Provide the (X, Y) coordinate of the cell's center where the given text is located.  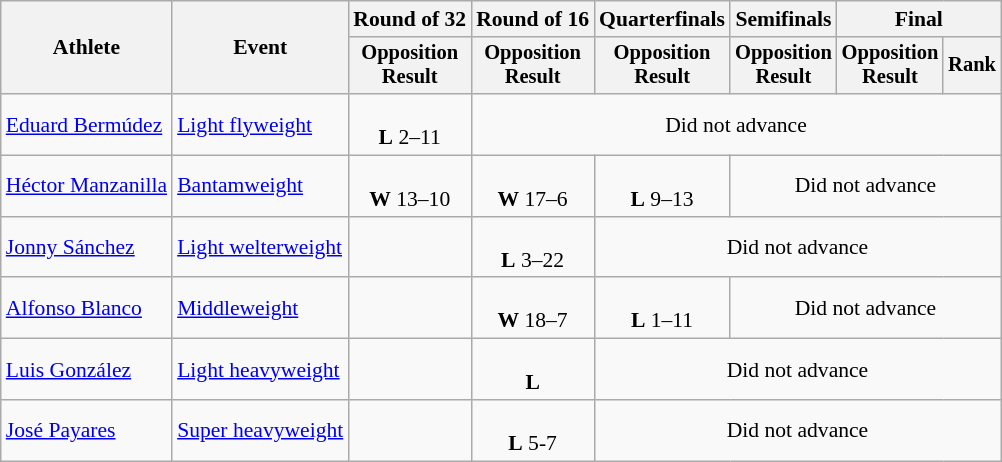
Héctor Manzanilla (86, 186)
L 3–22 (532, 248)
L (532, 370)
Event (260, 48)
Semifinals (784, 19)
Round of 16 (532, 19)
Rank (972, 66)
L 2–11 (410, 124)
Jonny Sánchez (86, 248)
Round of 32 (410, 19)
Final (919, 19)
José Payares (86, 430)
W 17–6 (532, 186)
Light welterweight (260, 248)
Eduard Bermúdez (86, 124)
L 5-7 (532, 430)
Alfonso Blanco (86, 308)
W 13–10 (410, 186)
Super heavyweight (260, 430)
Middleweight (260, 308)
L 9–13 (662, 186)
Light flyweight (260, 124)
Bantamweight (260, 186)
Athlete (86, 48)
Luis González (86, 370)
L 1–11 (662, 308)
Quarterfinals (662, 19)
Light heavyweight (260, 370)
W 18–7 (532, 308)
